Return [x, y] of the center of cell containing provided text 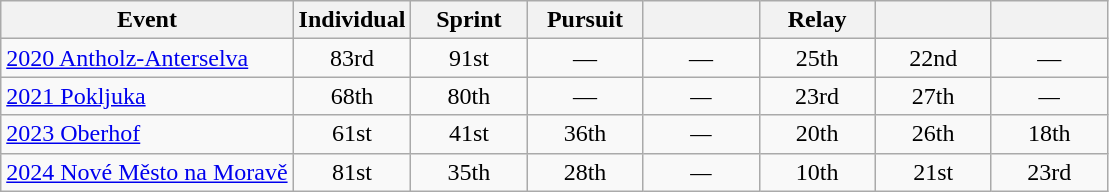
2021 Pokljuka [147, 96]
2020 Antholz-Anterselva [147, 58]
20th [817, 134]
28th [585, 172]
91st [469, 58]
Relay [817, 20]
Event [147, 20]
2024 Nové Město na Moravě [147, 172]
10th [817, 172]
36th [585, 134]
61st [352, 134]
Individual [352, 20]
27th [933, 96]
25th [817, 58]
83rd [352, 58]
22nd [933, 58]
41st [469, 134]
80th [469, 96]
26th [933, 134]
18th [1049, 134]
Pursuit [585, 20]
35th [469, 172]
68th [352, 96]
2023 Oberhof [147, 134]
21st [933, 172]
81st [352, 172]
Sprint [469, 20]
